Determine the [X, Y] coordinate at the center of the cell enclosing the given text.  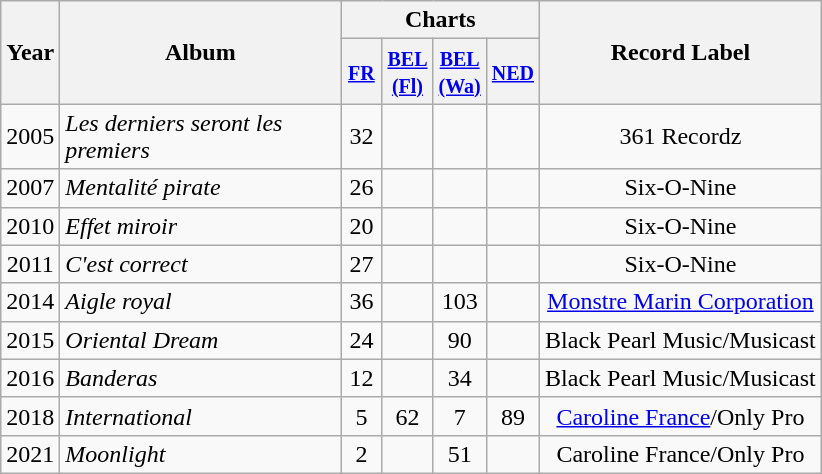
Effet miroir [200, 226]
FR [362, 72]
Charts [440, 20]
27 [362, 264]
2010 [30, 226]
Moonlight [200, 454]
Record Label [681, 52]
89 [512, 416]
34 [460, 378]
32 [362, 136]
Monstre Marin Corporation [681, 302]
2011 [30, 264]
24 [362, 340]
Aigle royal [200, 302]
2018 [30, 416]
Album [200, 52]
2007 [30, 188]
Mentalité pirate [200, 188]
Banderas [200, 378]
2005 [30, 136]
12 [362, 378]
62 [408, 416]
BEL (Wa) [460, 72]
2021 [30, 454]
Les derniers seront les premiers [200, 136]
26 [362, 188]
NED [512, 72]
Year [30, 52]
2015 [30, 340]
20 [362, 226]
36 [362, 302]
361 Recordz [681, 136]
5 [362, 416]
Oriental Dream [200, 340]
103 [460, 302]
2 [362, 454]
2014 [30, 302]
90 [460, 340]
7 [460, 416]
C'est correct [200, 264]
International [200, 416]
51 [460, 454]
2016 [30, 378]
BEL (Fl) [408, 72]
